Scan for the cell matching the given text and deliver its (X, Y) coordinate at center. 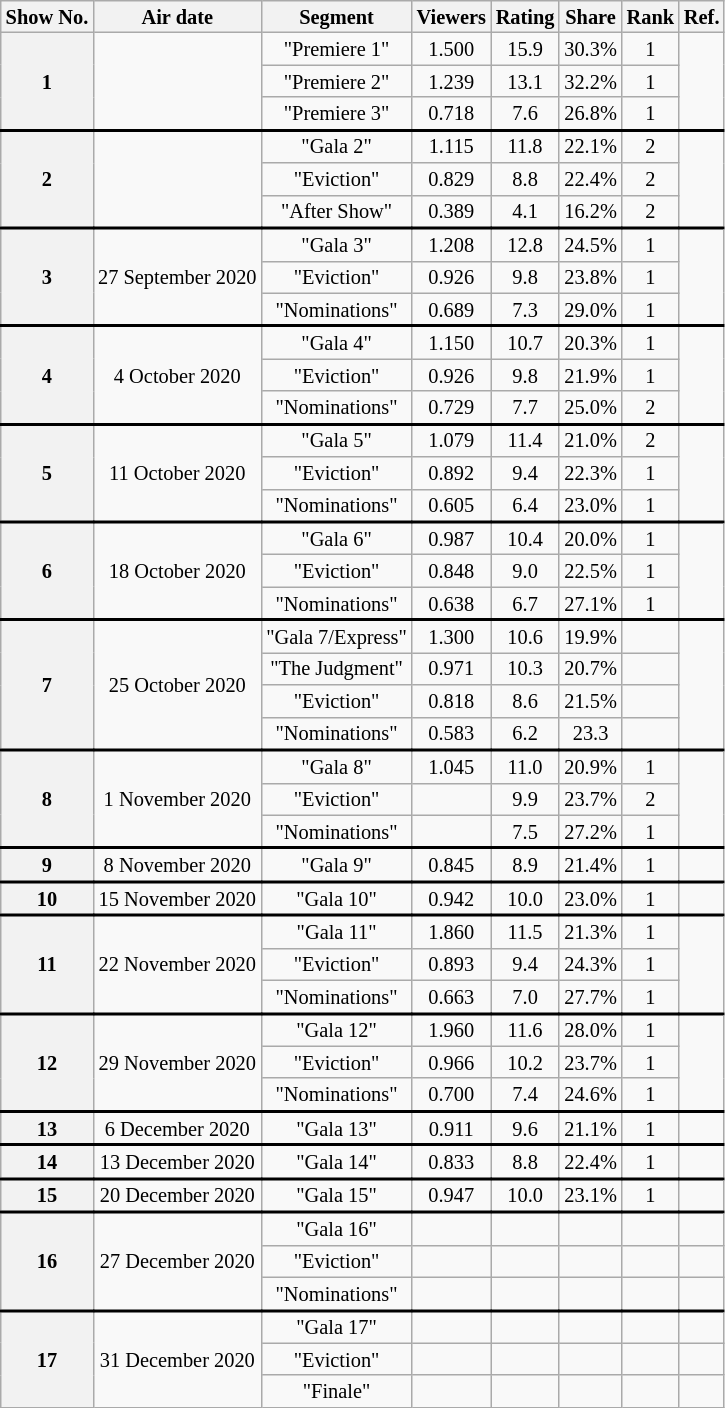
11 October 2020 (177, 473)
0.689 (452, 310)
11.0 (526, 766)
20.0% (590, 538)
8.6 (526, 701)
22 November 2020 (177, 964)
1.860 (452, 932)
0.700 (452, 1094)
29 November 2020 (177, 1062)
0.605 (452, 506)
19.9% (590, 636)
"Premiere 1" (336, 48)
"Gala 4" (336, 342)
10.3 (526, 668)
"Gala 16" (336, 1228)
"Gala 12" (336, 1030)
28.0% (590, 1030)
9.6 (526, 1128)
10.4 (526, 538)
Ref. (702, 16)
11.4 (526, 440)
0.729 (452, 408)
"Gala 7/Express" (336, 636)
20.9% (590, 766)
1.239 (452, 81)
23.8% (590, 277)
32.2% (590, 81)
8 (47, 799)
8 November 2020 (177, 865)
Rating (526, 16)
"Gala 14" (336, 1162)
11.6 (526, 1030)
"Gala 5" (336, 440)
0.893 (452, 964)
0.848 (452, 570)
"Gala 8" (336, 766)
0.638 (452, 604)
Show No. (47, 16)
7.0 (526, 996)
1.115 (452, 146)
11.8 (526, 146)
"Gala 11" (336, 932)
1.208 (452, 244)
21.1% (590, 1128)
17 (47, 1358)
7 (47, 685)
9.0 (526, 570)
13 (47, 1128)
7.5 (526, 832)
13.1 (526, 81)
24.5% (590, 244)
0.892 (452, 473)
25.0% (590, 408)
0.583 (452, 734)
20.3% (590, 342)
"Finale" (336, 1391)
"Gala 6" (336, 538)
7.3 (526, 310)
18 October 2020 (177, 571)
"Gala 10" (336, 898)
9.9 (526, 799)
15 (47, 1195)
7.4 (526, 1094)
4 October 2020 (177, 375)
Share (590, 16)
29.0% (590, 310)
12 (47, 1062)
0.389 (452, 212)
7.7 (526, 408)
9 (47, 865)
0.818 (452, 701)
16 (47, 1261)
21.3% (590, 932)
10 (47, 898)
14 (47, 1162)
0.966 (452, 1062)
"Gala 17" (336, 1326)
1.960 (452, 1030)
24.6% (590, 1094)
27.7% (590, 996)
6 December 2020 (177, 1128)
15.9 (526, 48)
5 (47, 473)
21.4% (590, 865)
11.5 (526, 932)
0.833 (452, 1162)
8.9 (526, 865)
0.663 (452, 996)
6 (47, 571)
27 September 2020 (177, 277)
Viewers (452, 16)
21.0% (590, 440)
"Gala 13" (336, 1128)
3 (47, 277)
0.829 (452, 179)
15 November 2020 (177, 898)
22.3% (590, 473)
22.5% (590, 570)
0.971 (452, 668)
13 December 2020 (177, 1162)
26.8% (590, 114)
1.300 (452, 636)
22.1% (590, 146)
Segment (336, 16)
6.4 (526, 506)
0.718 (452, 114)
"Gala 9" (336, 865)
0.942 (452, 898)
1.079 (452, 440)
11 (47, 964)
1.045 (452, 766)
27.1% (590, 604)
30.3% (590, 48)
12.8 (526, 244)
4 (47, 375)
31 December 2020 (177, 1358)
16.2% (590, 212)
10.7 (526, 342)
1 November 2020 (177, 799)
"Premiere 3" (336, 114)
"The Judgment" (336, 668)
25 October 2020 (177, 685)
1.150 (452, 342)
6.7 (526, 604)
24.3% (590, 964)
23.1% (590, 1195)
7.6 (526, 114)
23.3 (590, 734)
"Gala 3" (336, 244)
"Gala 15" (336, 1195)
"After Show" (336, 212)
6.2 (526, 734)
21.5% (590, 701)
27.2% (590, 832)
10.2 (526, 1062)
21.9% (590, 375)
20 December 2020 (177, 1195)
"Premiere 2" (336, 81)
0.911 (452, 1128)
0.845 (452, 865)
10.6 (526, 636)
0.987 (452, 538)
"Gala 2" (336, 146)
1.500 (452, 48)
Rank (650, 16)
4.1 (526, 212)
Air date (177, 16)
27 December 2020 (177, 1261)
20.7% (590, 668)
0.947 (452, 1195)
